Find where the given text appears and provide that cell's center as (X, Y) coordinate. 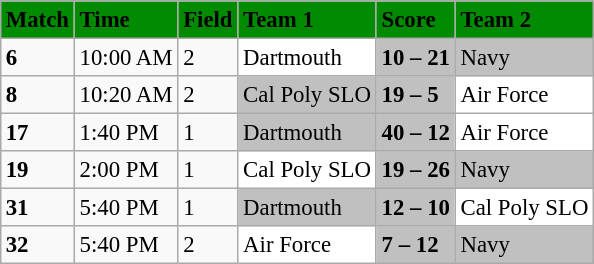
19 – 5 (416, 95)
Time (126, 20)
Team 1 (307, 20)
Team 2 (524, 20)
Score (416, 20)
10:00 AM (126, 57)
Field (208, 20)
Match (37, 20)
8 (37, 95)
1:40 PM (126, 133)
19 (37, 170)
17 (37, 133)
10:20 AM (126, 95)
31 (37, 208)
2:00 PM (126, 170)
12 – 10 (416, 208)
10 – 21 (416, 57)
7 – 12 (416, 245)
40 – 12 (416, 133)
32 (37, 245)
19 – 26 (416, 170)
6 (37, 57)
